Detect which cell encompasses the target text, then output its (X, Y) center coordinate. 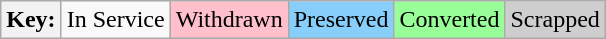
Preserved (341, 20)
Key: (31, 20)
Scrapped (555, 20)
Withdrawn (229, 20)
In Service (116, 20)
Converted (450, 20)
